Locate the cell with the specified text and output its [x, y] center coordinate. 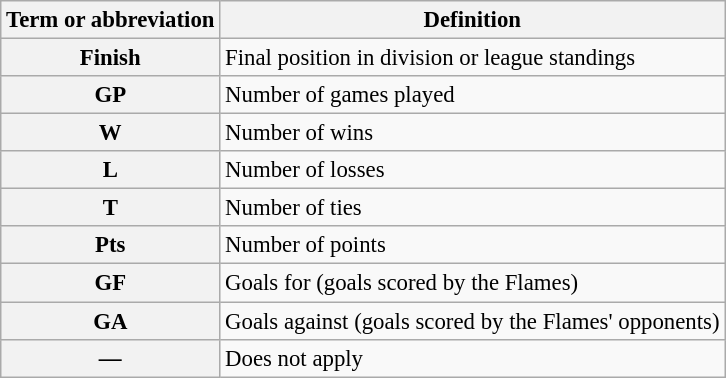
W [110, 133]
Number of losses [472, 170]
Pts [110, 245]
GP [110, 95]
GA [110, 321]
T [110, 208]
— [110, 358]
Goals against (goals scored by the Flames' opponents) [472, 321]
Term or abbreviation [110, 20]
Number of points [472, 245]
Number of wins [472, 133]
Final position in division or league standings [472, 58]
Number of ties [472, 208]
L [110, 170]
Finish [110, 58]
Does not apply [472, 358]
GF [110, 283]
Goals for (goals scored by the Flames) [472, 283]
Definition [472, 20]
Number of games played [472, 95]
